From the cell containing the given text, extract its center point as (X, Y) coordinate. 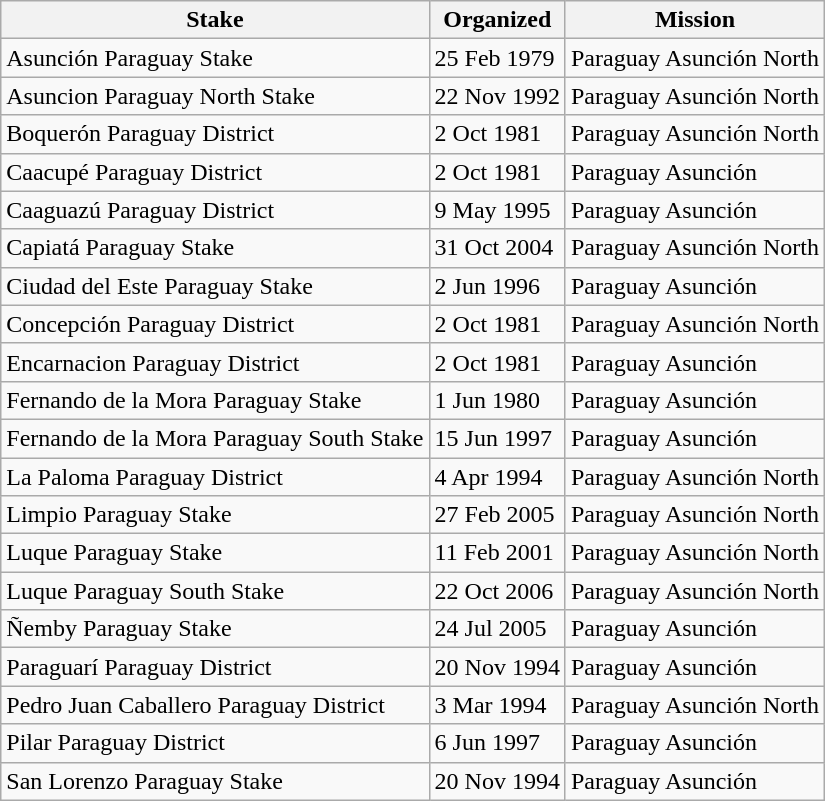
Pilar Paraguay District (215, 743)
Capiatá Paraguay Stake (215, 248)
9 May 1995 (497, 210)
11 Feb 2001 (497, 553)
22 Nov 1992 (497, 96)
31 Oct 2004 (497, 248)
Ñemby Paraguay Stake (215, 629)
22 Oct 2006 (497, 591)
Limpio Paraguay Stake (215, 515)
Asunción Paraguay Stake (215, 58)
2 Jun 1996 (497, 286)
San Lorenzo Paraguay Stake (215, 781)
Luque Paraguay South Stake (215, 591)
Paraguarí Paraguay District (215, 667)
25 Feb 1979 (497, 58)
Boquerón Paraguay District (215, 134)
Stake (215, 20)
6 Jun 1997 (497, 743)
Caacupé Paraguay District (215, 172)
Asuncion Paraguay North Stake (215, 96)
Fernando de la Mora Paraguay Stake (215, 400)
Fernando de la Mora Paraguay South Stake (215, 438)
Organized (497, 20)
1 Jun 1980 (497, 400)
15 Jun 1997 (497, 438)
Encarnacion Paraguay District (215, 362)
4 Apr 1994 (497, 477)
24 Jul 2005 (497, 629)
3 Mar 1994 (497, 705)
Ciudad del Este Paraguay Stake (215, 286)
Mission (694, 20)
Caaguazú Paraguay District (215, 210)
La Paloma Paraguay District (215, 477)
Concepción Paraguay District (215, 324)
Luque Paraguay Stake (215, 553)
Pedro Juan Caballero Paraguay District (215, 705)
27 Feb 2005 (497, 515)
